Search for the cell housing the specified text and yield its (X, Y) center coordinate. 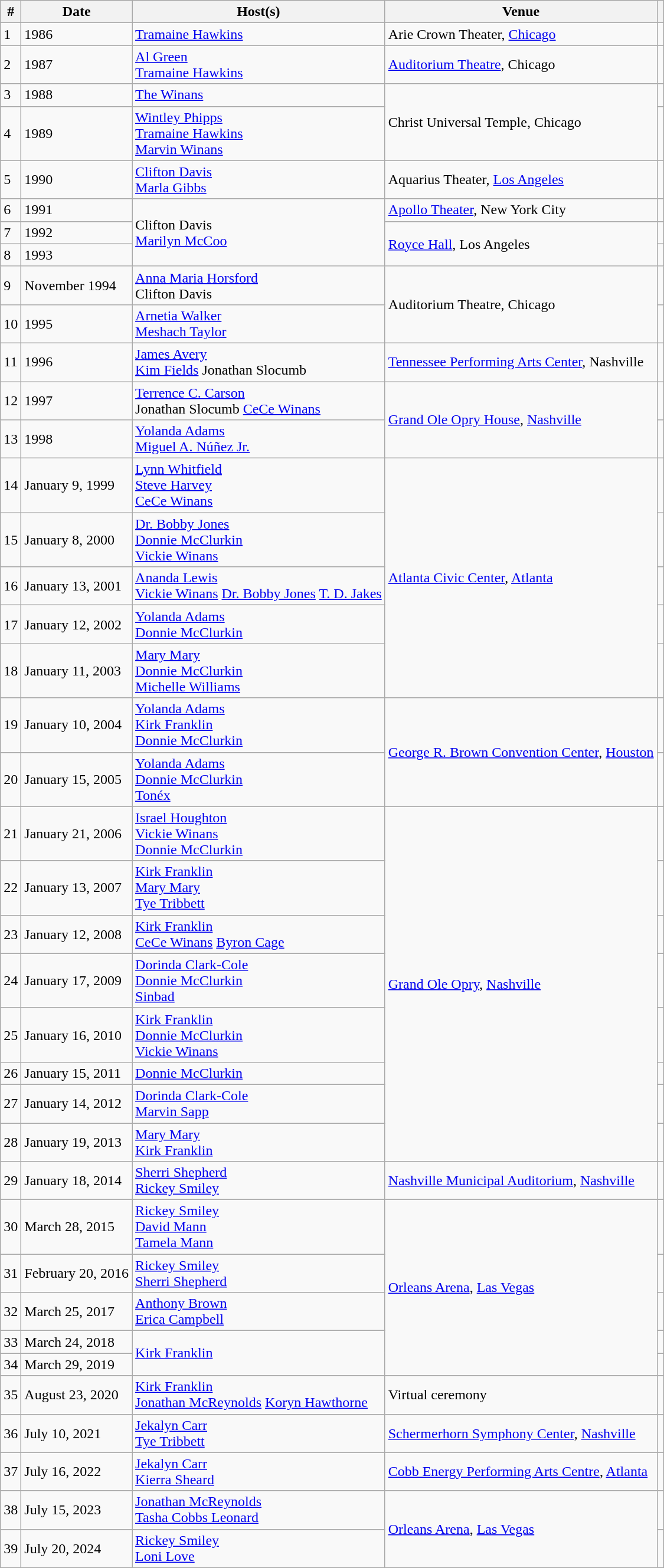
July 20, 2024 (77, 1548)
1988 (77, 95)
10 (11, 323)
Terrence C. CarsonJonathan Slocumb CeCe Winans (259, 400)
Rickey SmileyLoni Love (259, 1548)
Royce Hall, Los Angeles (521, 244)
1996 (77, 362)
Host(s) (259, 12)
30 (11, 1227)
1987 (77, 65)
27 (11, 1103)
Christ Universal Temple, Chicago (521, 122)
Apollo Theater, New York City (521, 210)
1986 (77, 34)
Mary MaryKirk Franklin (259, 1142)
January 9, 1999 (77, 486)
July 10, 2021 (77, 1433)
January 10, 2004 (77, 725)
Anna Maria HorsfordClifton Davis (259, 286)
Kirk FranklinMary MaryTye Tribbett (259, 888)
19 (11, 725)
38 (11, 1510)
Tennessee Performing Arts Center, Nashville (521, 362)
1990 (77, 179)
March 29, 2019 (77, 1364)
39 (11, 1548)
23 (11, 934)
Aquarius Theater, Los Angeles (521, 179)
2 (11, 65)
January 18, 2014 (77, 1181)
16 (11, 586)
Grand Ole Opry House, Nashville (521, 419)
Venue (521, 12)
Jonathan McReynoldsTasha Cobbs Leonard (259, 1510)
Jekalyn CarrKierra Sheard (259, 1471)
Wintley Phipps Tramaine HawkinsMarvin Winans (259, 133)
Atlanta Civic Center, Atlanta (521, 578)
1991 (77, 210)
11 (11, 362)
Al GreenTramaine Hawkins (259, 65)
28 (11, 1142)
17 (11, 624)
Yolanda Adams Donnie McClurkinTonéx (259, 779)
Dorinda Clark-Cole Donnie McClurkinSinbad (259, 980)
Rickey SmileySherri Shepherd (259, 1273)
January 16, 2010 (77, 1035)
1998 (77, 439)
January 13, 2007 (77, 888)
36 (11, 1433)
Nashville Municipal Auditorium, Nashville (521, 1181)
33 (11, 1342)
18 (11, 671)
March 24, 2018 (77, 1342)
January 15, 2005 (77, 779)
Tramaine Hawkins (259, 34)
35 (11, 1395)
January 11, 2003 (77, 671)
Grand Ole Opry, Nashville (521, 984)
Schermerhorn Symphony Center, Nashville (521, 1433)
Dr. Bobby Jones Donnie McClurkin Vickie Winans (259, 540)
Date (77, 12)
August 23, 2020 (77, 1395)
The Winans (259, 95)
# (11, 12)
James AveryKim Fields Jonathan Slocumb (259, 362)
January 17, 2009 (77, 980)
January 21, 2006 (77, 834)
George R. Brown Convention Center, Houston (521, 752)
1993 (77, 255)
21 (11, 834)
Clifton Davis Marla Gibbs (259, 179)
January 19, 2013 (77, 1142)
32 (11, 1312)
1989 (77, 133)
1 (11, 34)
Kirk FranklinCeCe Winans Byron Cage (259, 934)
January 14, 2012 (77, 1103)
1992 (77, 232)
Kirk Franklin (259, 1353)
Kirk FranklinDonnie McClurkinVickie Winans (259, 1035)
January 8, 2000 (77, 540)
Clifton DavisMarilyn McCoo (259, 232)
Virtual ceremony (521, 1395)
Cobb Energy Performing Arts Centre, Atlanta (521, 1471)
22 (11, 888)
1997 (77, 400)
July 15, 2023 (77, 1510)
20 (11, 779)
Kirk FranklinJonathan McReynolds Koryn Hawthorne (259, 1395)
Arie Crown Theater, Chicago (521, 34)
3 (11, 95)
Rickey SmileyDavid Mann Tamela Mann (259, 1227)
March 28, 2015 (77, 1227)
31 (11, 1273)
9 (11, 286)
March 25, 2017 (77, 1312)
7 (11, 232)
37 (11, 1471)
July 16, 2022 (77, 1471)
Donnie McClurkin (259, 1073)
Anthony BrownErica Campbell (259, 1312)
12 (11, 400)
Arnetia WalkerMeshach Taylor (259, 323)
8 (11, 255)
25 (11, 1035)
15 (11, 540)
13 (11, 439)
February 20, 2016 (77, 1273)
Israel Houghton Vickie WinansDonnie McClurkin (259, 834)
24 (11, 980)
January 13, 2001 (77, 586)
4 (11, 133)
January 15, 2011 (77, 1073)
Jekalyn CarrTye Tribbett (259, 1433)
Mary Mary Donnie McClurkinMichelle Williams (259, 671)
Sherri ShepherdRickey Smiley (259, 1181)
34 (11, 1364)
November 1994 (77, 286)
January 12, 2008 (77, 934)
6 (11, 210)
Yolanda Adams Kirk Franklin Donnie McClurkin (259, 725)
Yolanda AdamsMiguel A. Núñez Jr. (259, 439)
14 (11, 486)
Lynn Whitfield Steve HarveyCeCe Winans (259, 486)
Yolanda AdamsDonnie McClurkin (259, 624)
29 (11, 1181)
January 12, 2002 (77, 624)
Dorinda Clark-ColeMarvin Sapp (259, 1103)
Ananda LewisVickie Winans Dr. Bobby Jones T. D. Jakes (259, 586)
1995 (77, 323)
5 (11, 179)
26 (11, 1073)
